Output the [x, y] coordinate of the center of the cell containing the given text.  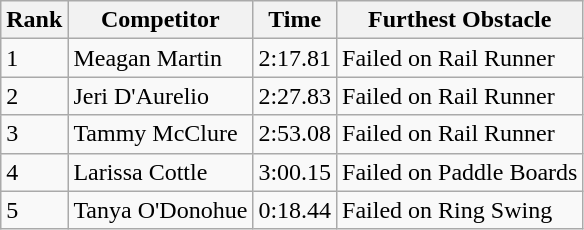
Tanya O'Donohue [160, 210]
Rank [34, 20]
Competitor [160, 20]
Furthest Obstacle [460, 20]
3:00.15 [295, 172]
2:53.08 [295, 134]
1 [34, 58]
Tammy McClure [160, 134]
2:17.81 [295, 58]
Larissa Cottle [160, 172]
0:18.44 [295, 210]
4 [34, 172]
Failed on Paddle Boards [460, 172]
Time [295, 20]
Jeri D'Aurelio [160, 96]
Failed on Ring Swing [460, 210]
Meagan Martin [160, 58]
2:27.83 [295, 96]
2 [34, 96]
5 [34, 210]
3 [34, 134]
